Return (x, y) of the center of cell containing provided text 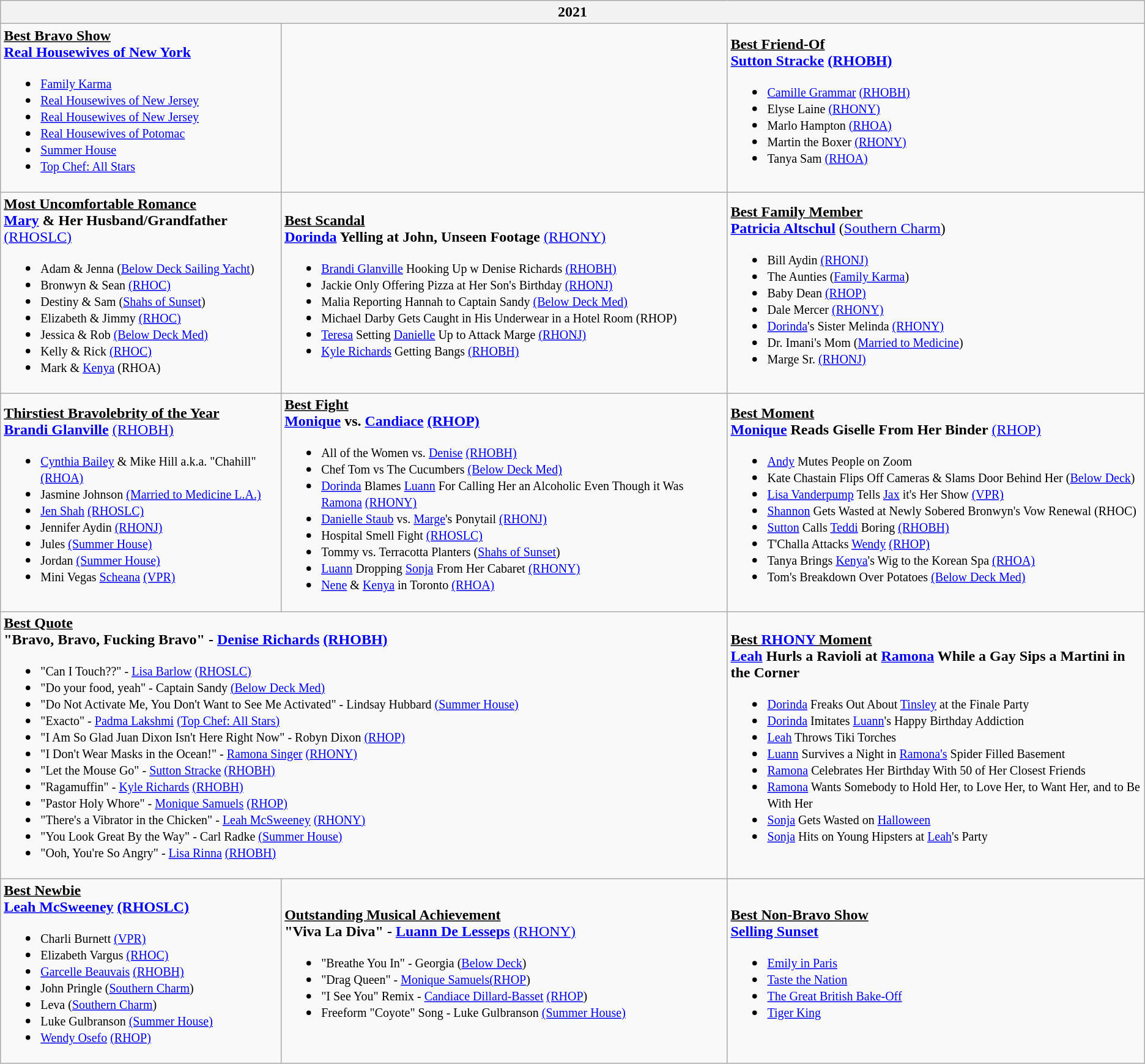
Best Non-Bravo ShowSelling SunsetEmily in ParisTaste the NationThe Great British Bake-OffTiger King (936, 971)
2021 (572, 12)
Best Friend-OfSutton Stracke (RHOBH)Camille Grammar (RHOBH)Elyse Laine (RHONY)Marlo Hampton (RHOA)Martin the Boxer (RHONY)Tanya Sam (RHOA) (936, 108)
